Provide the [x, y] coordinate of the cell's center where the given text is located.  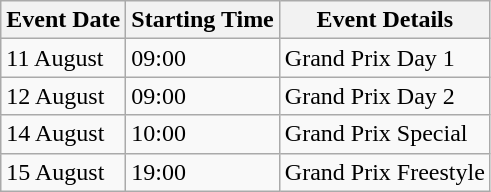
Grand Prix Day 2 [384, 96]
10:00 [203, 134]
Grand Prix Freestyle [384, 172]
Event Date [64, 20]
11 August [64, 58]
14 August [64, 134]
Event Details [384, 20]
Grand Prix Day 1 [384, 58]
Grand Prix Special [384, 134]
12 August [64, 96]
19:00 [203, 172]
15 August [64, 172]
Starting Time [203, 20]
